For the text-containing cell, return its midpoint in (x, y) coordinate format. 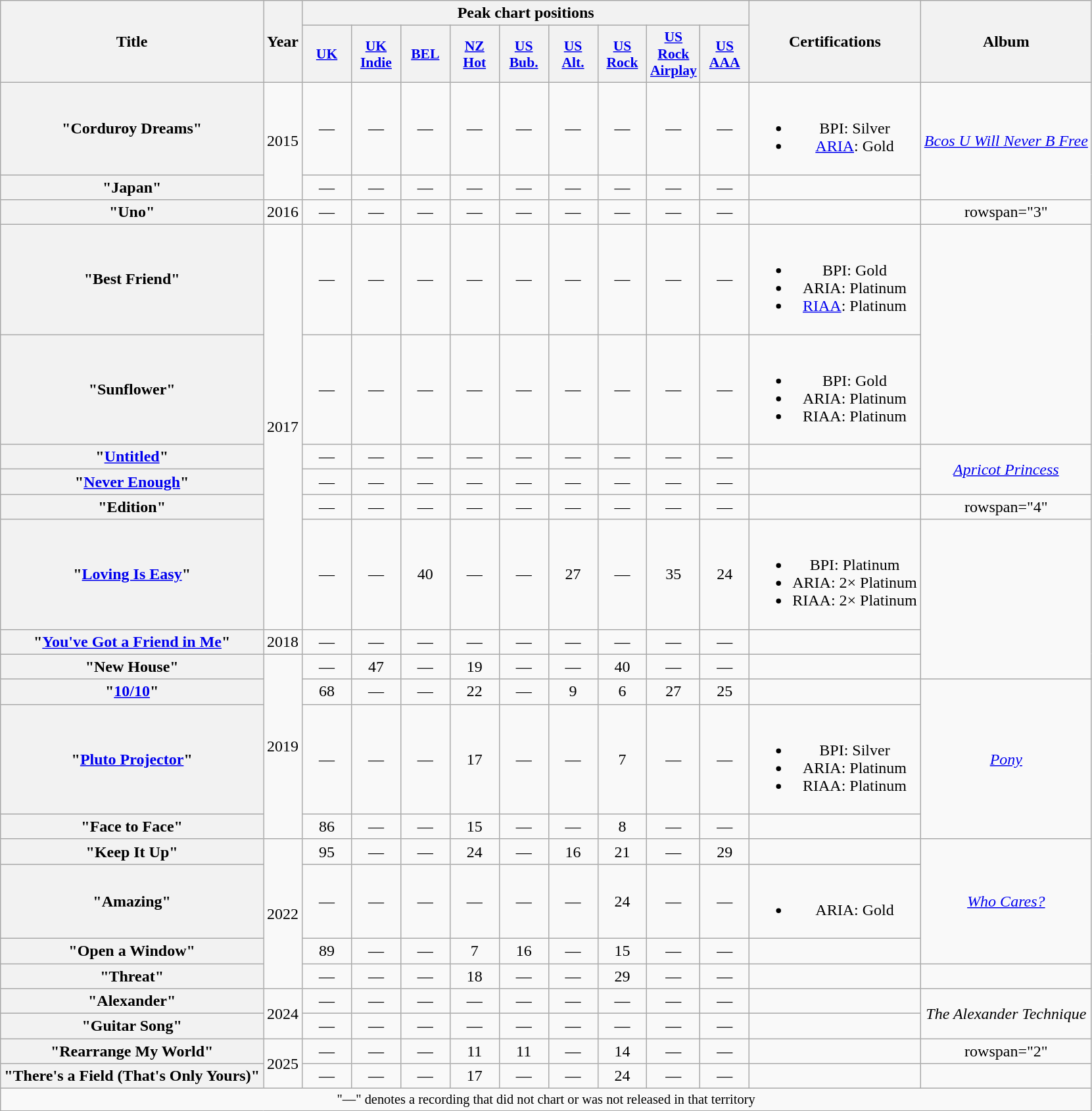
The Alexander Technique (1006, 1014)
Album (1006, 42)
"Edition" (132, 507)
8 (622, 826)
Peak chart positions (526, 13)
"10/10" (132, 692)
NZHot (475, 54)
rowspan="4" (1006, 507)
47 (376, 667)
BPI: SilverARIA: PlatinumRIAA: Platinum (835, 759)
USBub. (523, 54)
ARIA: Gold (835, 901)
"Face to Face" (132, 826)
"Best Friend" (132, 280)
"Never Enough" (132, 482)
USRockAirplay (673, 54)
BPI: PlatinumARIA: 2× PlatinumRIAA: 2× Platinum (835, 575)
"Keep It Up" (132, 851)
"—" denotes a recording that did not chart or was not released in that territory (546, 1100)
22 (475, 692)
"Alexander" (132, 1001)
"Japan" (132, 187)
Bcos U Will Never B Free (1006, 141)
2016 (283, 212)
68 (327, 692)
"Sunflower" (132, 389)
"New House" (132, 667)
"Pluto Projector" (132, 759)
"Uno" (132, 212)
86 (327, 826)
2017 (283, 427)
"Untitled" (132, 457)
"There's a Field (That's Only Yours)" (132, 1076)
Year (283, 42)
2018 (283, 642)
"Corduroy Dreams" (132, 128)
"Guitar Song" (132, 1026)
rowspan="2" (1006, 1051)
USAlt. (573, 54)
"Amazing" (132, 901)
14 (622, 1051)
UKIndie (376, 54)
2019 (283, 747)
Certifications (835, 42)
2015 (283, 141)
89 (327, 951)
2022 (283, 914)
25 (724, 692)
95 (327, 851)
2025 (283, 1064)
"Rearrange My World" (132, 1051)
35 (673, 575)
19 (475, 667)
"Loving Is Easy" (132, 575)
"Threat" (132, 976)
9 (573, 692)
Pony (1006, 759)
USAAA (724, 54)
2024 (283, 1014)
UK (327, 54)
6 (622, 692)
Who Cares? (1006, 901)
Title (132, 42)
"You've Got a Friend in Me" (132, 642)
21 (622, 851)
BEL (425, 54)
18 (475, 976)
USRock (622, 54)
Apricot Princess (1006, 469)
"Open a Window" (132, 951)
rowspan="3" (1006, 212)
BPI: SilverARIA: Gold (835, 128)
